Return (x, y) of the center of cell containing provided text 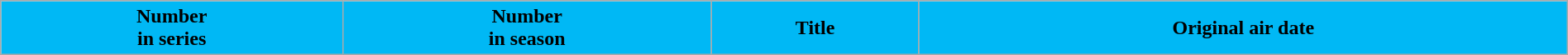
Original air date (1243, 28)
Title (815, 28)
Numberin series (172, 28)
Numberin season (526, 28)
